Output the (x, y) coordinate of the center of the cell containing the given text.  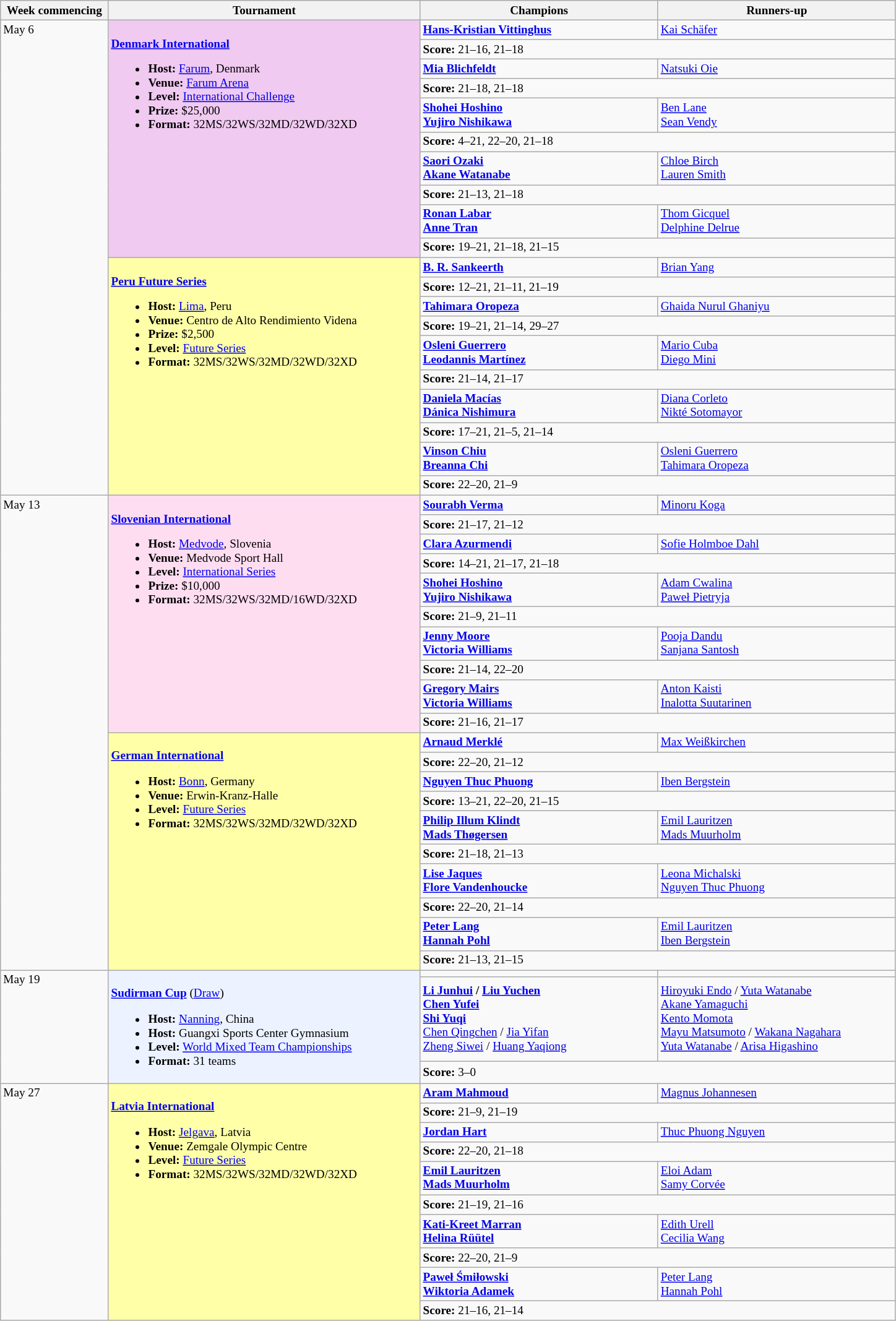
Score: 21–14, 21–17 (658, 379)
Score: 21–14, 22–20 (658, 669)
Aram Mahmoud (539, 1093)
Champions (539, 11)
Runners-up (777, 11)
Score: 21–16, 21–18 (658, 49)
Brian Yang (777, 267)
May 13 (54, 733)
May 27 (54, 1202)
Latvia InternationalHost: Jelgava, LatviaVenue: Zemgale Olympic CentreLevel: Future SeriesFormat: 32MS/32WS/32MD/32WD/32XD (264, 1202)
German InternationalHost: Bonn, GermanyVenue: Erwin-Kranz-HalleLevel: Future SeriesFormat: 32MS/32WS/32MD/32WD/32XD (264, 851)
Saori Ozaki Akane Watanabe (539, 168)
Natsuki Oie (777, 69)
Score: 21–9, 21–19 (658, 1112)
Tahimara Oropeza (539, 306)
Score: 4–21, 22–20, 21–18 (658, 142)
Score: 12–21, 21–11, 21–19 (658, 287)
Paweł Śmiłowski Wiktoria Adamek (539, 1284)
Score: 21–13, 21–15 (658, 960)
Score: 3–0 (658, 1072)
Score: 22–20, 21–18 (658, 1151)
Sofie Holmboe Dahl (777, 544)
Hiroyuki Endo / Yuta Watanabe Akane Yamaguchi Kento Momota Mayu Matsumoto / Wakana Nagahara Yuta Watanabe / Arisa Higashino (777, 1018)
Mario Cuba Diego Mini (777, 353)
Leona Michalski Nguyen Thuc Phuong (777, 880)
Adam Cwalina Paweł Pietryja (777, 590)
Score: 21–18, 21–13 (658, 854)
Anton Kaisti Inalotta Suutarinen (777, 696)
Emil Lauritzen Iben Bergstein (777, 934)
Magnus Johannesen (777, 1093)
Kati-Kreet Marran Helina Rüütel (539, 1231)
Nguyen Thuc Phuong (539, 781)
Arnaud Merklé (539, 742)
Score: 14–21, 21–17, 21–18 (658, 564)
Score: 22–20, 21–12 (658, 762)
Score: 21–18, 21–18 (658, 88)
May 19 (54, 1027)
Gregory Mairs Victoria Williams (539, 696)
Score: 21–9, 21–11 (658, 617)
Diana Corleto Nikté Sotomayor (777, 405)
Sudirman Cup (Draw)Host: Nanning, ChinaHost: Guangxi Sports Center GymnasiumLevel: World Mixed Team ChampionshipsFormat: 31 teams (264, 1027)
Tournament (264, 11)
Mia Blichfeldt (539, 69)
Thuc Phuong Nguyen (777, 1132)
Score: 19–21, 21–18, 21–15 (658, 247)
Daniela Macías Dánica Nishimura (539, 405)
Edith Urell Cecilia Wang (777, 1231)
Pooja Dandu Sanjana Santosh (777, 643)
Score: 21–16, 21–17 (658, 723)
Iben Bergstein (777, 781)
Osleni Guerrero Tahimara Oropeza (777, 458)
Kai Schäfer (777, 30)
Week commencing (54, 11)
Score: 17–21, 21–5, 21–14 (658, 432)
Score: 21–19, 21–16 (658, 1205)
Score: 21–16, 21–14 (658, 1311)
Jenny Moore Victoria Williams (539, 643)
B. R. Sankeerth (539, 267)
Score: 21–17, 21–12 (658, 525)
Eloi Adam Samy Corvée (777, 1178)
Li Junhui / Liu Yuchen Chen Yufei Shi Yuqi Chen Qingchen / Jia Yifan Zheng Siwei / Huang Yaqiong (539, 1018)
Ronan Labar Anne Tran (539, 221)
May 6 (54, 257)
Lise Jaques Flore Vandenhoucke (539, 880)
Clara Azurmendi (539, 544)
Thom Gicquel Delphine Delrue (777, 221)
Jordan Hart (539, 1132)
Philip Illum Klindt Mads Thøgersen (539, 827)
Chloe Birch Lauren Smith (777, 168)
Score: 13–21, 22–20, 21–15 (658, 801)
Osleni Guerrero Leodannis Martínez (539, 353)
Vinson Chiu Breanna Chi (539, 458)
Minoru Koga (777, 505)
Denmark InternationalHost: Farum, DenmarkVenue: Farum ArenaLevel: International ChallengePrize: $25,000Format: 32MS/32WS/32MD/32WD/32XD (264, 139)
Slovenian InternationalHost: Medvode, SloveniaVenue: Medvode Sport HallLevel: International SeriesPrize: $10,000Format: 32MS/32WS/32MD/16WD/32XD (264, 614)
Hans-Kristian Vittinghus (539, 30)
Score: 22–20, 21–14 (658, 907)
Score: 21–13, 21–18 (658, 195)
Ghaida Nurul Ghaniyu (777, 306)
Score: 19–21, 21–14, 29–27 (658, 326)
Max Weißkirchen (777, 742)
Peru Future SeriesHost: Lima, PeruVenue: Centro de Alto Rendimiento VidenaPrize: $2,500Level: Future SeriesFormat: 32MS/32WS/32MD/32WD/32XD (264, 376)
Ben Lane Sean Vendy (777, 115)
Sourabh Verma (539, 505)
